Scan for the cell matching the given text and deliver its (X, Y) coordinate at center. 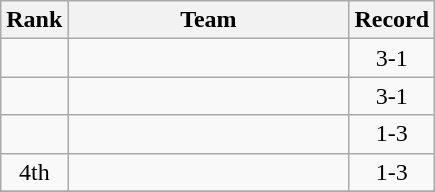
Team (208, 20)
Rank (34, 20)
4th (34, 172)
Record (392, 20)
